Provide the (x, y) coordinate of the cell's center where the given text is located.  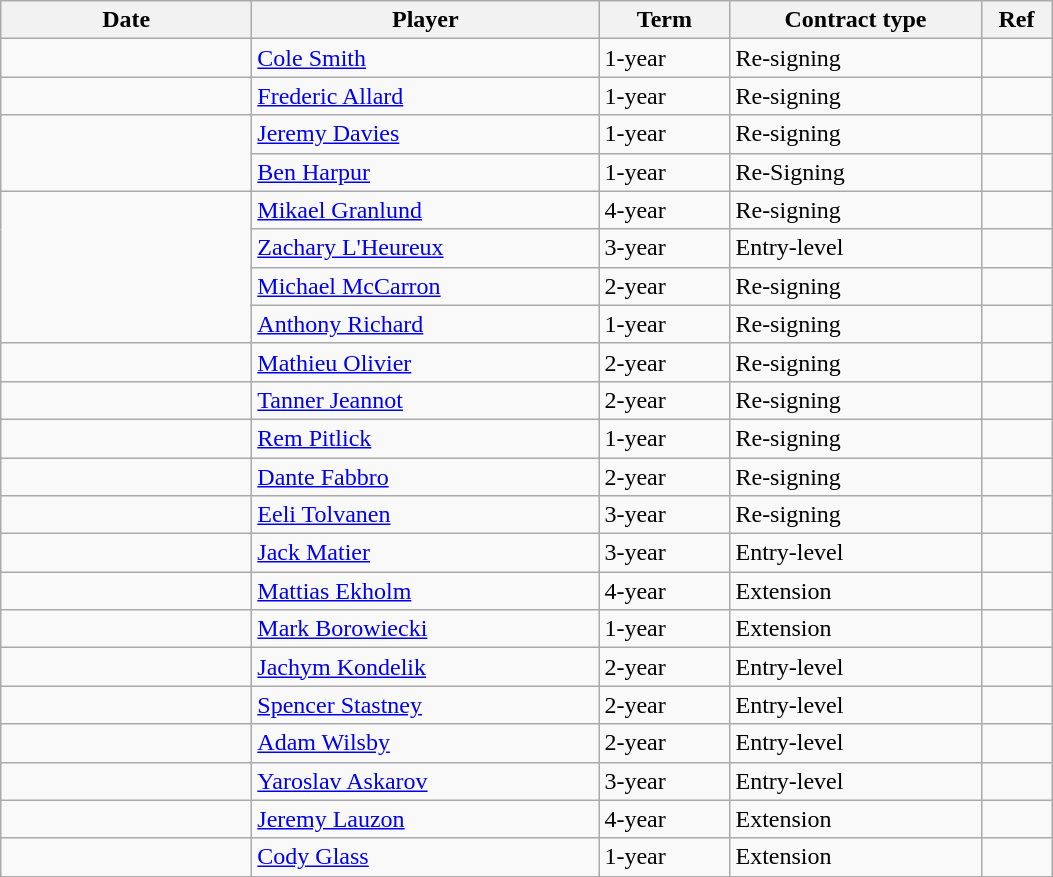
Date (126, 20)
Cody Glass (426, 857)
Jachym Kondelik (426, 667)
Jack Matier (426, 553)
Spencer Stastney (426, 705)
Mikael Granlund (426, 210)
Player (426, 20)
Rem Pitlick (426, 438)
Ref (1016, 20)
Jeremy Lauzon (426, 819)
Re-Signing (856, 172)
Tanner Jeannot (426, 400)
Eeli Tolvanen (426, 515)
Adam Wilsby (426, 743)
Jeremy Davies (426, 134)
Contract type (856, 20)
Ben Harpur (426, 172)
Anthony Richard (426, 324)
Term (664, 20)
Mark Borowiecki (426, 629)
Michael McCarron (426, 286)
Mathieu Olivier (426, 362)
Mattias Ekholm (426, 591)
Dante Fabbro (426, 477)
Cole Smith (426, 58)
Frederic Allard (426, 96)
Yaroslav Askarov (426, 781)
Zachary L'Heureux (426, 248)
